Find where the given text appears and provide that cell's center as (x, y) coordinate. 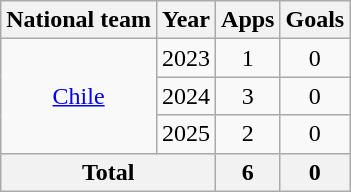
6 (248, 172)
2023 (186, 58)
1 (248, 58)
Chile (79, 96)
2025 (186, 134)
Goals (315, 20)
Year (186, 20)
2024 (186, 96)
3 (248, 96)
National team (79, 20)
2 (248, 134)
Apps (248, 20)
Total (108, 172)
